For the text-containing cell, return its midpoint in (X, Y) coordinate format. 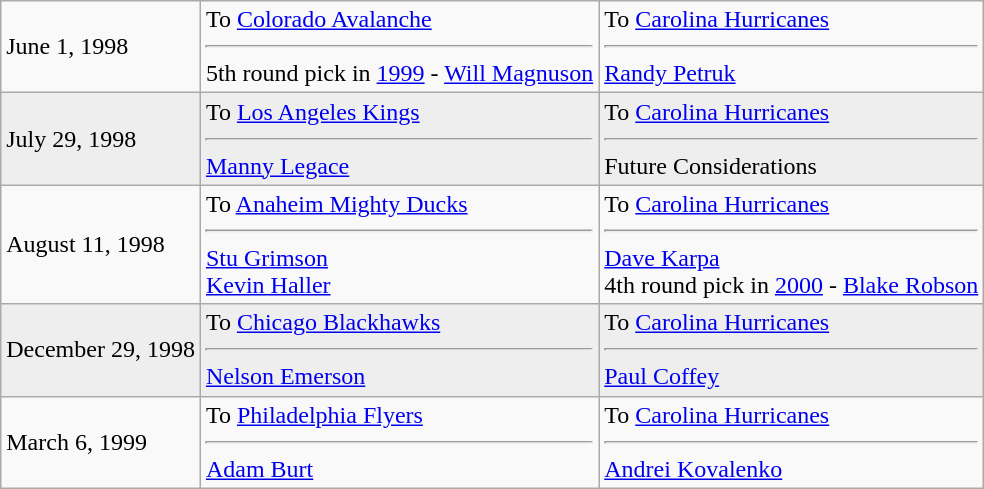
December 29, 1998 (101, 350)
To Philadelphia FlyersAdam Burt (399, 442)
To Colorado Avalanche5th round pick in 1999 - Will Magnuson (399, 47)
To Carolina HurricanesDave Karpa 4th round pick in 2000 - Blake Robson (792, 244)
To Carolina HurricanesAndrei Kovalenko (792, 442)
March 6, 1999 (101, 442)
To Anaheim Mighty DucksStu Grimson Kevin Haller (399, 244)
To Carolina HurricanesPaul Coffey (792, 350)
To Chicago BlackhawksNelson Emerson (399, 350)
To Carolina HurricanesRandy Petruk (792, 47)
To Los Angeles KingsManny Legace (399, 139)
August 11, 1998 (101, 244)
To Carolina HurricanesFuture Considerations (792, 139)
June 1, 1998 (101, 47)
July 29, 1998 (101, 139)
